Find where the given text appears and provide that cell's center as (x, y) coordinate. 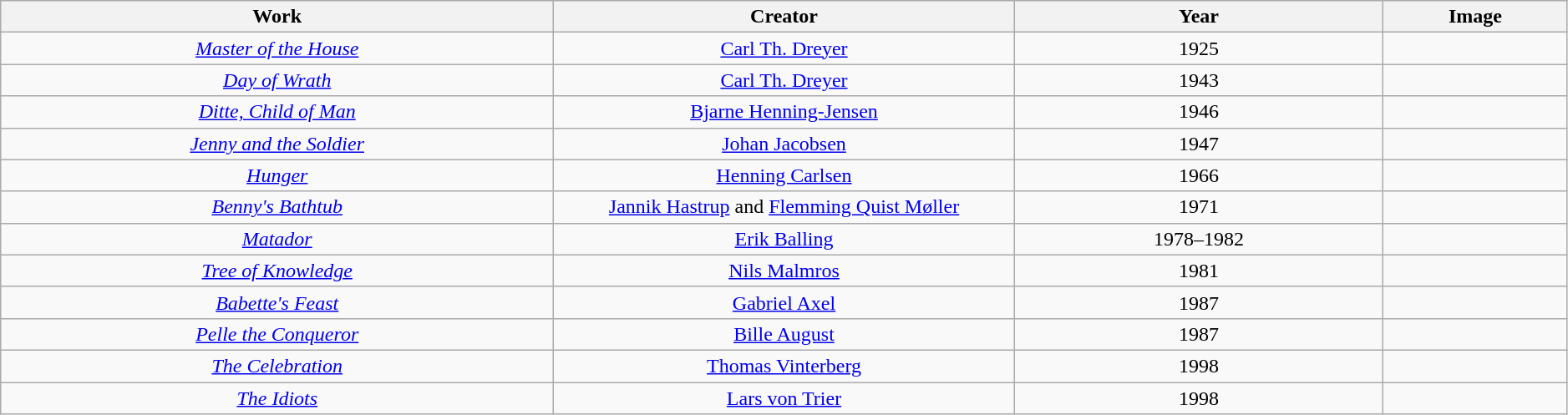
1971 (1198, 207)
Creator (784, 17)
1981 (1198, 271)
Lars von Trier (784, 398)
1943 (1198, 80)
Tree of Knowledge (277, 271)
Bille August (784, 334)
Matador (277, 239)
Benny's Bathtub (277, 207)
1925 (1198, 48)
Nils Malmros (784, 271)
Babette's Feast (277, 302)
Master of the House (277, 48)
The Idiots (277, 398)
Thomas Vinterberg (784, 366)
Day of Wrath (277, 80)
1978–1982 (1198, 239)
Hunger (277, 175)
Ditte, Child of Man (277, 112)
The Celebration (277, 366)
Image (1475, 17)
Work (277, 17)
Erik Balling (784, 239)
1966 (1198, 175)
1947 (1198, 144)
Johan Jacobsen (784, 144)
1946 (1198, 112)
Year (1198, 17)
Bjarne Henning-Jensen (784, 112)
Gabriel Axel (784, 302)
Henning Carlsen (784, 175)
Pelle the Conqueror (277, 334)
Jenny and the Soldier (277, 144)
Jannik Hastrup and Flemming Quist Møller (784, 207)
